Determine the (x, y) coordinate at the center of the cell enclosing the given text.  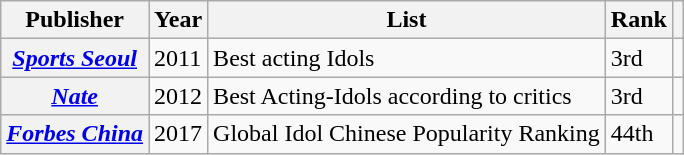
Global Idol Chinese Popularity Ranking (407, 134)
Nate (75, 96)
Year (178, 20)
Best acting Idols (407, 58)
Publisher (75, 20)
Best Acting-Idols according to critics (407, 96)
Forbes China (75, 134)
2011 (178, 58)
List (407, 20)
2017 (178, 134)
44th (638, 134)
2012 (178, 96)
Rank (638, 20)
Sports Seoul (75, 58)
